Capture the cell that displays the provided text and extract its (X, Y) central coordinate. 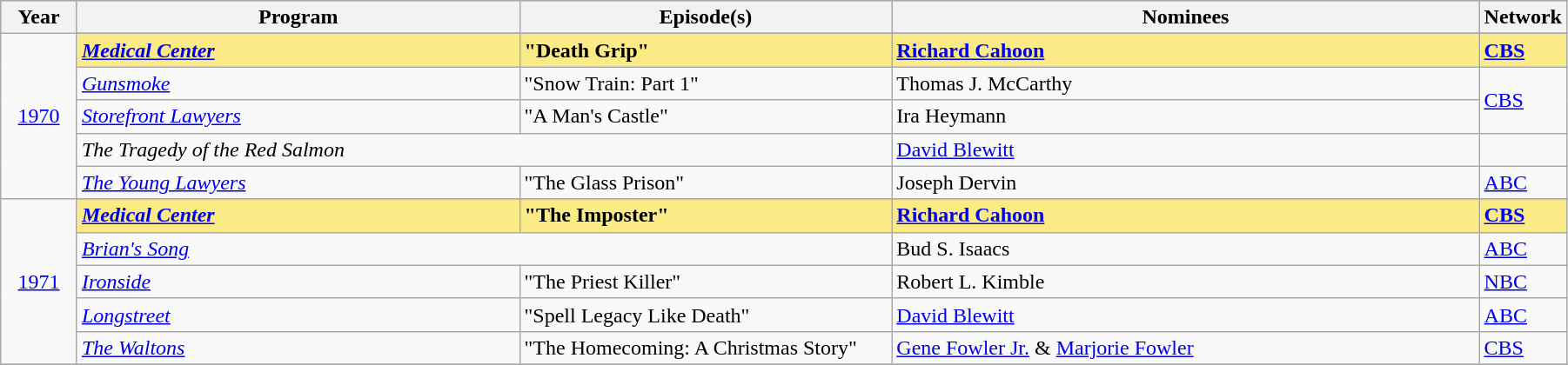
Thomas J. McCarthy (1185, 83)
Nominees (1185, 17)
1971 (39, 282)
Joseph Dervin (1185, 182)
Bud S. Isaacs (1185, 249)
Program (298, 17)
"Snow Train: Part 1" (706, 83)
"The Priest Killer" (706, 282)
Brian's Song (484, 249)
Episode(s) (706, 17)
"Death Grip" (706, 50)
Storefront Lawyers (298, 116)
Gunsmoke (298, 83)
"The Glass Prison" (706, 182)
Ira Heymann (1185, 116)
Robert L. Kimble (1185, 282)
Network (1523, 17)
The Tragedy of the Red Salmon (484, 149)
1970 (39, 116)
"The Homecoming: A Christmas Story" (706, 348)
Gene Fowler Jr. & Marjorie Fowler (1185, 348)
Year (39, 17)
"The Imposter" (706, 216)
The Young Lawyers (298, 182)
"Spell Legacy Like Death" (706, 315)
NBC (1523, 282)
The Waltons (298, 348)
"A Man's Castle" (706, 116)
Ironside (298, 282)
Longstreet (298, 315)
